Detect which cell encompasses the target text, then output its [X, Y] center coordinate. 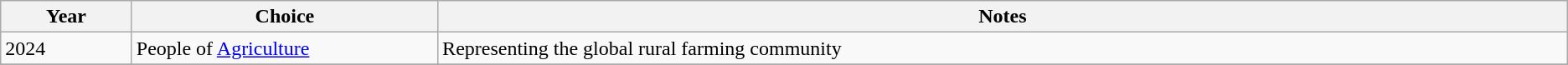
2024 [67, 48]
Notes [1003, 17]
People of Agriculture [285, 48]
Representing the global rural farming community [1003, 48]
Year [67, 17]
Choice [285, 17]
